Return the (X, Y) coordinate for the center point of the cell that contains the specified text.  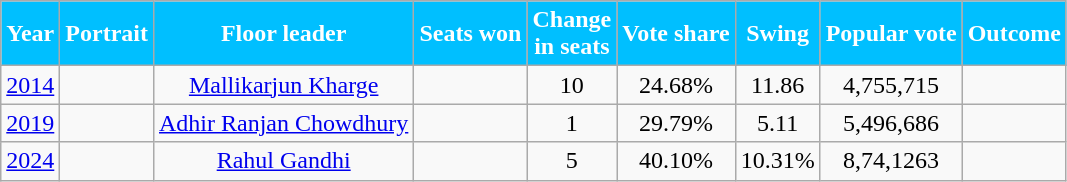
Mallikarjun Kharge (283, 85)
2024 (30, 161)
2019 (30, 123)
Adhir Ranjan Chowdhury (283, 123)
10 (572, 85)
5 (572, 161)
2014 (30, 85)
Floor leader (283, 34)
5.11 (778, 123)
4,755,715 (891, 85)
Popular vote (891, 34)
Rahul Gandhi (283, 161)
11.86 (778, 85)
Year (30, 34)
40.10% (676, 161)
Changein seats (572, 34)
1 (572, 123)
29.79% (676, 123)
Swing (778, 34)
10.31% (778, 161)
Portrait (107, 34)
5,496,686 (891, 123)
Vote share (676, 34)
8,74,1263 (891, 161)
Seats won (470, 34)
24.68% (676, 85)
Outcome (1014, 34)
